Provide the [x, y] coordinate of the cell's center where the given text is located.  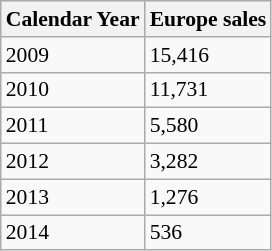
15,416 [208, 55]
11,731 [208, 90]
1,276 [208, 197]
536 [208, 233]
5,580 [208, 126]
2012 [73, 162]
3,282 [208, 162]
2009 [73, 55]
2013 [73, 197]
2014 [73, 233]
Europe sales [208, 19]
2010 [73, 90]
Calendar Year [73, 19]
2011 [73, 126]
